Identify which cell holds the provided text, then report its [X, Y] central coordinate. 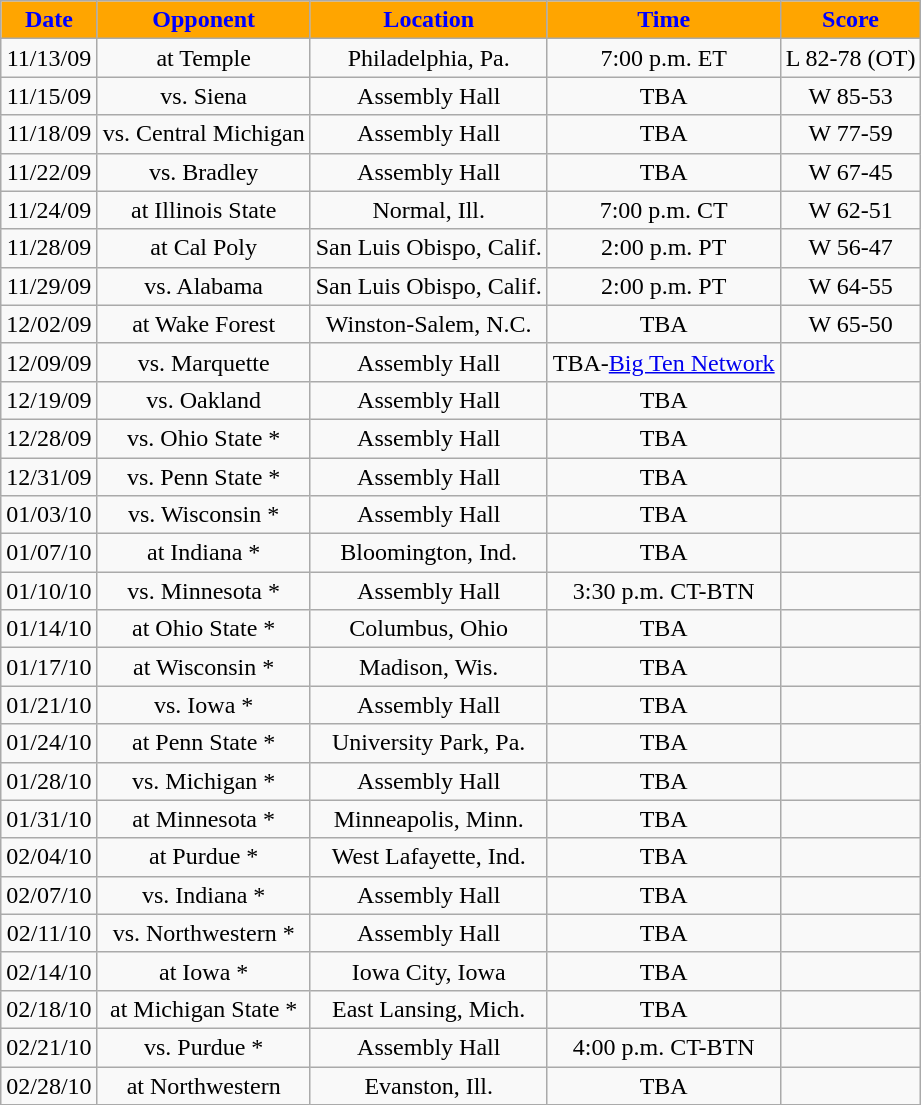
3:30 p.m. CT-BTN [664, 591]
Date [49, 20]
Philadelphia, Pa. [428, 58]
W 62-51 [850, 210]
W 65-50 [850, 324]
vs. Michigan * [204, 781]
at Minnesota * [204, 819]
11/28/09 [49, 248]
vs. Purdue * [204, 1047]
vs. Indiana * [204, 895]
Minneapolis, Minn. [428, 819]
West Lafayette, Ind. [428, 857]
at Ohio State * [204, 629]
7:00 p.m. CT [664, 210]
Normal, Ill. [428, 210]
East Lansing, Mich. [428, 1009]
vs. Marquette [204, 362]
12/31/09 [49, 477]
W 67-45 [850, 172]
vs. Northwestern * [204, 933]
TBA-Big Ten Network [664, 362]
12/09/09 [49, 362]
vs. Siena [204, 96]
Score [850, 20]
vs. Alabama [204, 286]
02/28/10 [49, 1085]
vs. Central Michigan [204, 134]
01/24/10 [49, 743]
4:00 p.m. CT-BTN [664, 1047]
11/24/09 [49, 210]
01/14/10 [49, 629]
Location [428, 20]
01/21/10 [49, 705]
University Park, Pa. [428, 743]
at Temple [204, 58]
at Illinois State [204, 210]
02/11/10 [49, 933]
at Wake Forest [204, 324]
12/19/09 [49, 400]
02/04/10 [49, 857]
01/31/10 [49, 819]
Time [664, 20]
L 82-78 (OT) [850, 58]
02/21/10 [49, 1047]
02/18/10 [49, 1009]
W 77-59 [850, 134]
vs. Ohio State * [204, 438]
at Cal Poly [204, 248]
11/15/09 [49, 96]
W 64-55 [850, 286]
12/02/09 [49, 324]
vs. Penn State * [204, 477]
at Purdue * [204, 857]
Iowa City, Iowa [428, 971]
12/28/09 [49, 438]
at Penn State * [204, 743]
vs. Minnesota * [204, 591]
11/29/09 [49, 286]
11/22/09 [49, 172]
Madison, Wis. [428, 667]
11/13/09 [49, 58]
Winston-Salem, N.C. [428, 324]
at Michigan State * [204, 1009]
at Wisconsin * [204, 667]
vs. Bradley [204, 172]
01/03/10 [49, 515]
at Iowa * [204, 971]
W 56-47 [850, 248]
7:00 p.m. ET [664, 58]
01/28/10 [49, 781]
Columbus, Ohio [428, 629]
02/07/10 [49, 895]
Evanston, Ill. [428, 1085]
02/14/10 [49, 971]
at Indiana * [204, 553]
01/17/10 [49, 667]
vs. Iowa * [204, 705]
Opponent [204, 20]
W 85-53 [850, 96]
11/18/09 [49, 134]
01/07/10 [49, 553]
at Northwestern [204, 1085]
vs. Wisconsin * [204, 515]
Bloomington, Ind. [428, 553]
vs. Oakland [204, 400]
01/10/10 [49, 591]
